Extract the (x, y) coordinate from the center of the cell holding the provided text.  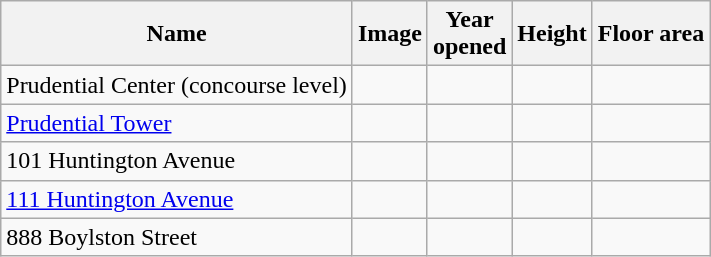
Image (390, 34)
Name (177, 34)
101 Huntington Avenue (177, 161)
Height (552, 34)
111 Huntington Avenue (177, 199)
Yearopened (469, 34)
Prudential Center (concourse level) (177, 85)
Floor area (650, 34)
888 Boylston Street (177, 237)
Prudential Tower (177, 123)
